Scan for the cell matching the given text and deliver its (X, Y) coordinate at center. 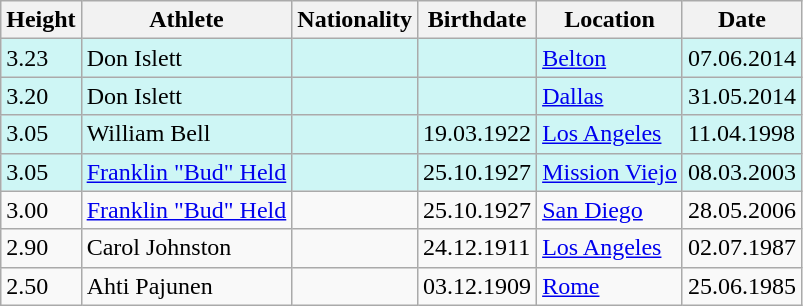
Birthdate (478, 20)
08.03.2003 (742, 172)
Carol Johnston (186, 248)
Nationality (355, 20)
Location (610, 20)
Height (41, 20)
03.12.1909 (478, 286)
07.06.2014 (742, 58)
Athlete (186, 20)
28.05.2006 (742, 210)
31.05.2014 (742, 96)
3.23 (41, 58)
24.12.1911 (478, 248)
25.06.1985 (742, 286)
Rome (610, 286)
Belton (610, 58)
Dallas (610, 96)
Ahti Pajunen (186, 286)
02.07.1987 (742, 248)
3.20 (41, 96)
William Bell (186, 134)
11.04.1998 (742, 134)
3.00 (41, 210)
2.90 (41, 248)
19.03.1922 (478, 134)
Mission Viejo (610, 172)
2.50 (41, 286)
San Diego (610, 210)
Date (742, 20)
